Provide the (x, y) coordinate of the cell's center where the given text is located.  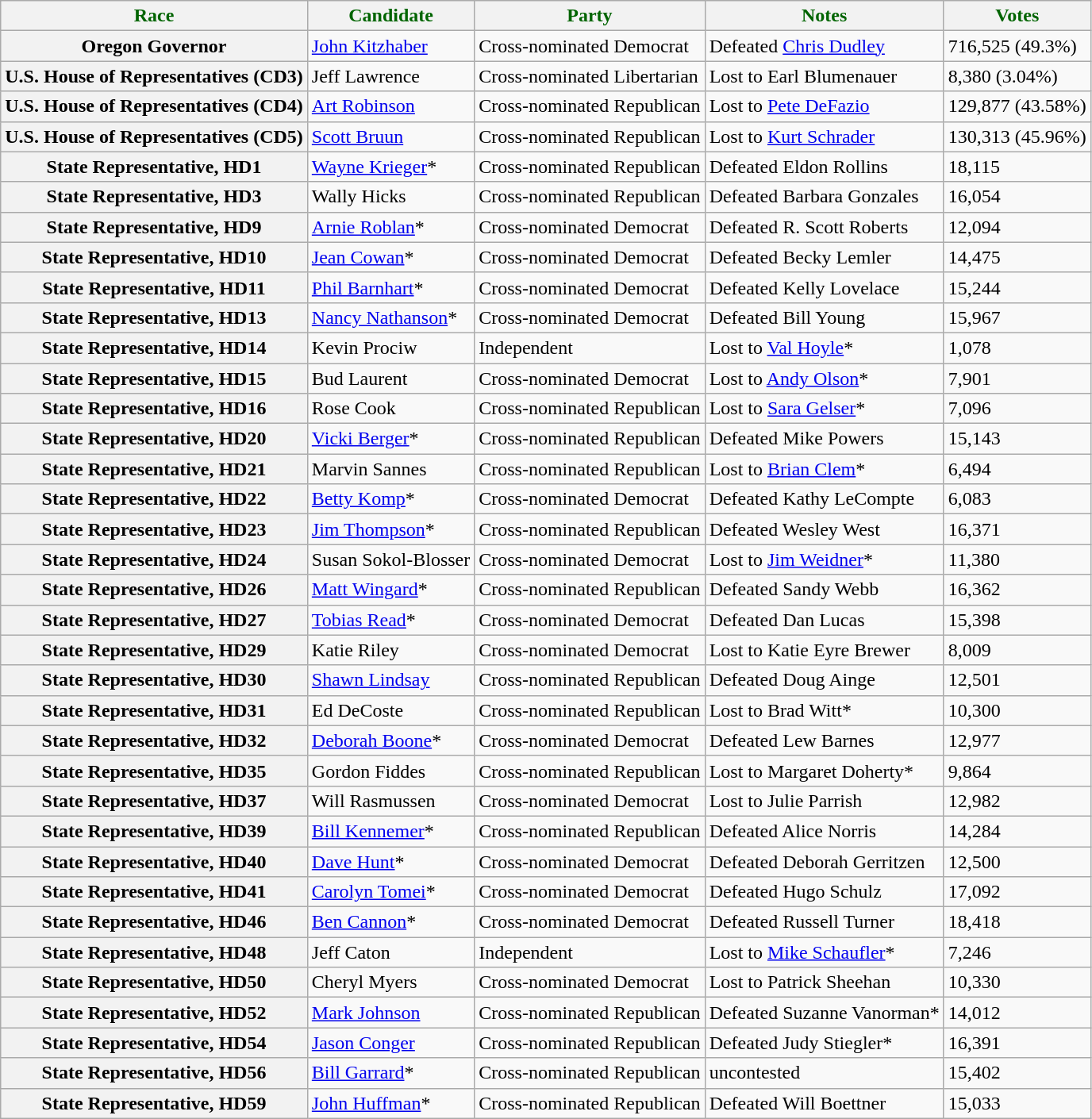
State Representative, HD59 (154, 1103)
Lost to Brian Clem* (824, 469)
8,380 (3.04%) (1017, 76)
Phil Barnhart* (390, 287)
Will Rasmussen (390, 801)
State Representative, HD21 (154, 469)
Matt Wingard* (390, 590)
Jason Conger (390, 1043)
uncontested (824, 1073)
Defeated Will Boettner (824, 1103)
15,033 (1017, 1103)
State Representative, HD27 (154, 620)
Race (154, 16)
Party (590, 16)
Lost to Earl Blumenauer (824, 76)
State Representative, HD32 (154, 740)
Jeff Caton (390, 952)
18,418 (1017, 922)
7,246 (1017, 952)
Cheryl Myers (390, 982)
716,525 (49.3%) (1017, 46)
State Representative, HD10 (154, 257)
Defeated Kathy LeCompte (824, 499)
14,284 (1017, 831)
Bill Kennemer* (390, 831)
State Representative, HD30 (154, 680)
129,877 (43.58%) (1017, 106)
Nancy Nathanson* (390, 317)
Defeated Russell Turner (824, 922)
12,977 (1017, 740)
Jim Thompson* (390, 529)
Gordon Fiddes (390, 771)
Jean Cowan* (390, 257)
Defeated Chris Dudley (824, 46)
Lost to Andy Olson* (824, 379)
Vicki Berger* (390, 439)
Defeated Barbara Gonzales (824, 197)
Scott Bruun (390, 137)
8,009 (1017, 650)
John Kitzhaber (390, 46)
Bill Garrard* (390, 1073)
11,380 (1017, 559)
State Representative, HD13 (154, 317)
Wayne Krieger* (390, 167)
State Representative, HD24 (154, 559)
17,092 (1017, 892)
Candidate (390, 16)
Defeated Eldon Rollins (824, 167)
Tobias Read* (390, 620)
State Representative, HD22 (154, 499)
John Huffman* (390, 1103)
State Representative, HD46 (154, 922)
Defeated R. Scott Roberts (824, 227)
16,391 (1017, 1043)
U.S. House of Representatives (CD4) (154, 106)
State Representative, HD3 (154, 197)
10,300 (1017, 710)
Jeff Lawrence (390, 76)
Arnie Roblan* (390, 227)
Defeated Suzanne Vanorman* (824, 1013)
State Representative, HD11 (154, 287)
State Representative, HD50 (154, 982)
State Representative, HD39 (154, 831)
Defeated Alice Norris (824, 831)
Mark Johnson (390, 1013)
State Representative, HD14 (154, 348)
10,330 (1017, 982)
State Representative, HD29 (154, 650)
State Representative, HD40 (154, 861)
Defeated Bill Young (824, 317)
Defeated Lew Barnes (824, 740)
Defeated Judy Stiegler* (824, 1043)
Dave Hunt* (390, 861)
Cross-nominated Libertarian (590, 76)
6,494 (1017, 469)
State Representative, HD41 (154, 892)
16,054 (1017, 197)
Oregon Governor (154, 46)
State Representative, HD52 (154, 1013)
State Representative, HD1 (154, 167)
Defeated Doug Ainge (824, 680)
State Representative, HD15 (154, 379)
Shawn Lindsay (390, 680)
Deborah Boone* (390, 740)
Wally Hicks (390, 197)
14,475 (1017, 257)
State Representative, HD54 (154, 1043)
Art Robinson (390, 106)
State Representative, HD16 (154, 409)
Defeated Deborah Gerritzen (824, 861)
Notes (824, 16)
Marvin Sannes (390, 469)
Votes (1017, 16)
Defeated Mike Powers (824, 439)
15,967 (1017, 317)
State Representative, HD31 (154, 710)
U.S. House of Representatives (CD3) (154, 76)
12,982 (1017, 801)
18,115 (1017, 167)
Susan Sokol-Blosser (390, 559)
Defeated Hugo Schulz (824, 892)
1,078 (1017, 348)
State Representative, HD23 (154, 529)
14,012 (1017, 1013)
Lost to Val Hoyle* (824, 348)
Lost to Margaret Doherty* (824, 771)
U.S. House of Representatives (CD5) (154, 137)
130,313 (45.96%) (1017, 137)
Lost to Mike Schaufler* (824, 952)
State Representative, HD26 (154, 590)
State Representative, HD56 (154, 1073)
Defeated Wesley West (824, 529)
16,371 (1017, 529)
Rose Cook (390, 409)
7,901 (1017, 379)
12,094 (1017, 227)
Bud Laurent (390, 379)
Lost to Katie Eyre Brewer (824, 650)
16,362 (1017, 590)
Ben Cannon* (390, 922)
Lost to Brad Witt* (824, 710)
Lost to Sara Gelser* (824, 409)
Lost to Patrick Sheehan (824, 982)
Lost to Julie Parrish (824, 801)
Lost to Kurt Schrader (824, 137)
State Representative, HD37 (154, 801)
15,143 (1017, 439)
15,402 (1017, 1073)
State Representative, HD9 (154, 227)
Kevin Prociw (390, 348)
Ed DeCoste (390, 710)
Carolyn Tomei* (390, 892)
12,501 (1017, 680)
Defeated Kelly Lovelace (824, 287)
Lost to Jim Weidner* (824, 559)
Betty Komp* (390, 499)
State Representative, HD48 (154, 952)
Lost to Pete DeFazio (824, 106)
12,500 (1017, 861)
15,244 (1017, 287)
Defeated Dan Lucas (824, 620)
State Representative, HD20 (154, 439)
Katie Riley (390, 650)
State Representative, HD35 (154, 771)
6,083 (1017, 499)
Defeated Becky Lemler (824, 257)
7,096 (1017, 409)
Defeated Sandy Webb (824, 590)
15,398 (1017, 620)
9,864 (1017, 771)
